Return the (x, y) coordinate for the center point of the cell that contains the specified text.  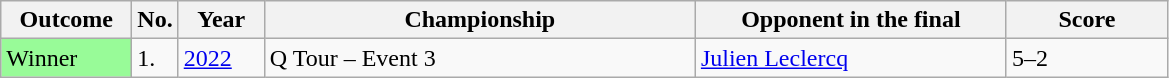
Julien Leclercq (850, 58)
1. (155, 58)
Outcome (66, 20)
Q Tour – Event 3 (480, 58)
Score (1086, 20)
Winner (66, 58)
No. (155, 20)
5–2 (1086, 58)
Championship (480, 20)
Opponent in the final (850, 20)
Year (221, 20)
2022 (221, 58)
